Determine the [x, y] coordinate at the center of the cell enclosing the given text.  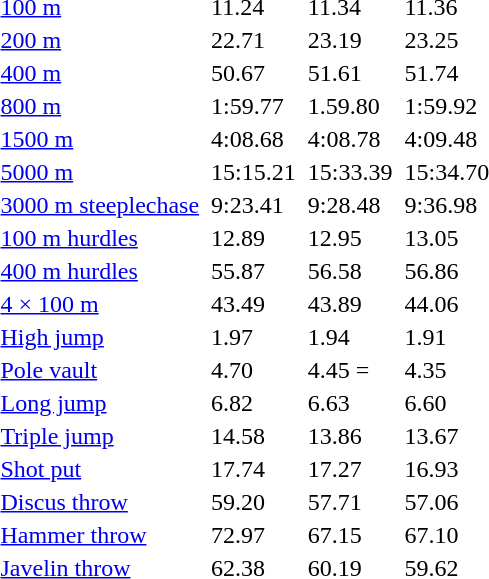
22.71 [254, 40]
1.94 [350, 337]
72.97 [254, 535]
57.71 [350, 502]
4.70 [254, 370]
56.58 [350, 271]
67.15 [350, 535]
4:08.68 [254, 139]
50.67 [254, 73]
1.97 [254, 337]
55.87 [254, 271]
4.45 = [350, 370]
23.19 [350, 40]
6.63 [350, 403]
15:15.21 [254, 172]
1.59.80 [350, 106]
14.58 [254, 436]
43.89 [350, 304]
12.89 [254, 238]
17.74 [254, 469]
9:28.48 [350, 205]
4:08.78 [350, 139]
1:59.77 [254, 106]
17.27 [350, 469]
15:33.39 [350, 172]
51.61 [350, 73]
13.86 [350, 436]
12.95 [350, 238]
43.49 [254, 304]
9:23.41 [254, 205]
59.20 [254, 502]
6.82 [254, 403]
